From the cell containing the given text, extract its center point as [x, y] coordinate. 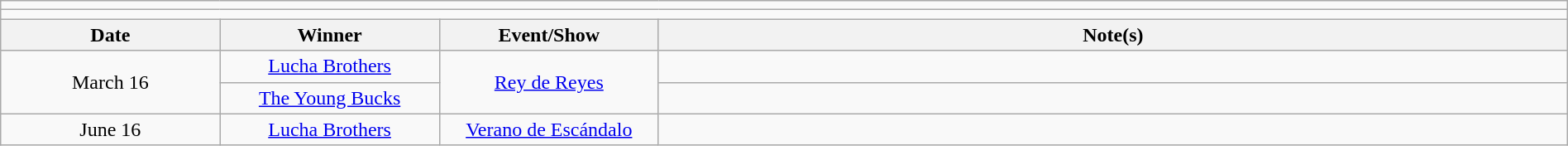
June 16 [111, 129]
The Young Bucks [329, 98]
Note(s) [1113, 35]
Rey de Reyes [549, 82]
Winner [329, 35]
Event/Show [549, 35]
Verano de Escándalo [549, 129]
March 16 [111, 82]
Date [111, 35]
